Scan for the cell matching the given text and deliver its [x, y] coordinate at center. 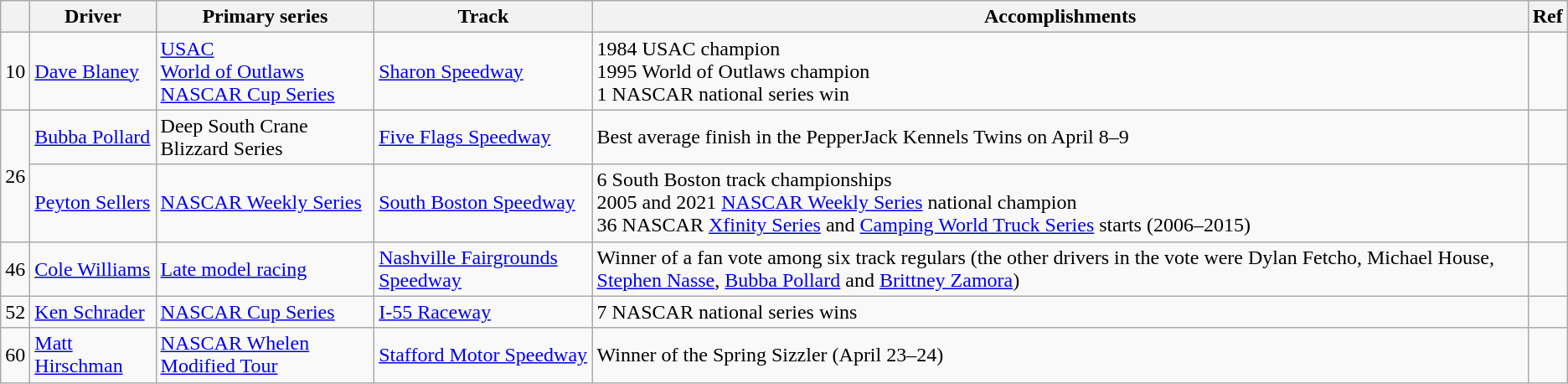
60 [15, 355]
1984 USAC champion 1995 World of Outlaws champion 1 NASCAR national series win [1060, 71]
NASCAR Whelen Modified Tour [265, 355]
Winner of the Spring Sizzler (April 23–24) [1060, 355]
Driver [93, 17]
Primary series [265, 17]
Five Flags Speedway [483, 138]
Deep South Crane Blizzard Series [265, 138]
Sharon Speedway [483, 71]
Dave Blaney [93, 71]
52 [15, 312]
Ken Schrader [93, 312]
I-55 Raceway [483, 312]
Best average finish in the PepperJack Kennels Twins on April 8–9 [1060, 138]
Stafford Motor Speedway [483, 355]
46 [15, 268]
26 [15, 176]
Track [483, 17]
Ref [1548, 17]
Bubba Pollard [93, 138]
Cole Williams [93, 268]
USAC World of Outlaws NASCAR Cup Series [265, 71]
Late model racing [265, 268]
Peyton Sellers [93, 203]
NASCAR Cup Series [265, 312]
Matt Hirschman [93, 355]
Nashville Fairgrounds Speedway [483, 268]
Accomplishments [1060, 17]
10 [15, 71]
7 NASCAR national series wins [1060, 312]
South Boston Speedway [483, 203]
NASCAR Weekly Series [265, 203]
